Return the [X, Y] coordinate for the center point of the cell that contains the specified text.  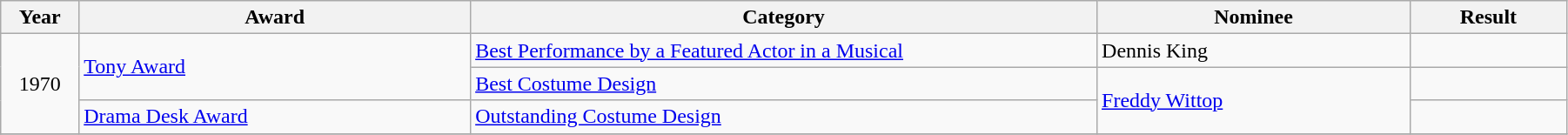
Outstanding Costume Design [784, 117]
Result [1488, 17]
Award [275, 17]
Drama Desk Award [275, 117]
Best Performance by a Featured Actor in a Musical [784, 51]
Freddy Wittop [1254, 100]
1970 [40, 84]
Dennis King [1254, 51]
Nominee [1254, 17]
Best Costume Design [784, 84]
Category [784, 17]
Tony Award [275, 67]
Year [40, 17]
